Capture the cell that displays the provided text and extract its [x, y] central coordinate. 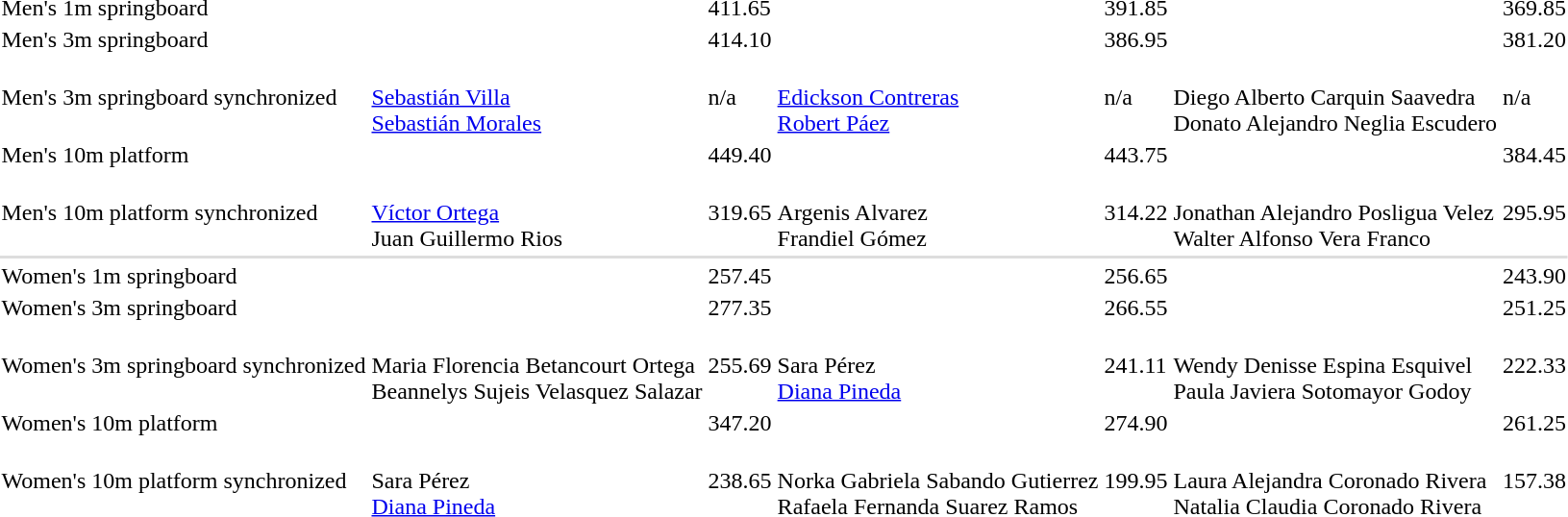
241.11 [1136, 365]
Argenis AlvarezFrandiel Gómez [938, 212]
386.95 [1136, 39]
Women's 3m springboard synchronized [184, 365]
274.90 [1136, 423]
319.65 [740, 212]
Víctor OrtegaJuan Guillermo Rios [536, 212]
Women's 3m springboard [184, 308]
Men's 10m platform [184, 155]
277.35 [740, 308]
Men's 3m springboard synchronized [184, 97]
256.65 [1136, 276]
Men's 3m springboard [184, 39]
Jonathan Alejandro Posligua VelezWalter Alfonso Vera Franco [1335, 212]
Sebastián VillaSebastián Morales [536, 97]
314.22 [1136, 212]
Sara PérezDiana Pineda [938, 365]
251.25 [1534, 308]
266.55 [1136, 308]
Women's 1m springboard [184, 276]
Maria Florencia Betancourt OrtegaBeannelys Sujeis Velasquez Salazar [536, 365]
381.20 [1534, 39]
443.75 [1136, 155]
243.90 [1534, 276]
222.33 [1534, 365]
261.25 [1534, 423]
257.45 [740, 276]
Diego Alberto Carquin SaavedraDonato Alejandro Neglia Escudero [1335, 97]
384.45 [1534, 155]
Men's 10m platform synchronized [184, 212]
Wendy Denisse Espina EsquivelPaula Javiera Sotomayor Godoy [1335, 365]
295.95 [1534, 212]
Women's 10m platform [184, 423]
414.10 [740, 39]
347.20 [740, 423]
Edickson ContrerasRobert Páez [938, 97]
449.40 [740, 155]
255.69 [740, 365]
